Find where the given text appears and provide that cell's center as [x, y] coordinate. 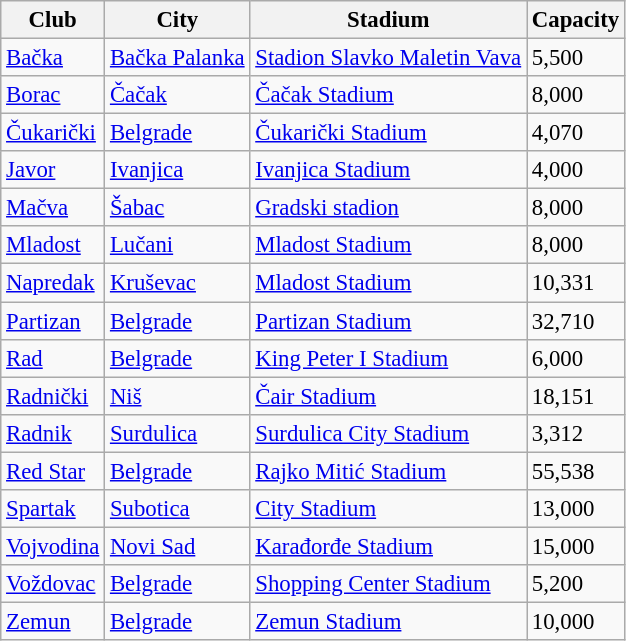
Partizan Stadium [388, 321]
Stadion Slavko Maletin Vava [388, 58]
Radnički [53, 396]
Bačka Palanka [178, 58]
Red Star [53, 471]
4,070 [575, 133]
Rad [53, 358]
55,538 [575, 471]
Napredak [53, 283]
Club [53, 20]
Javor [53, 170]
City Stadium [388, 509]
Čukarički Stadium [388, 133]
Mladost [53, 245]
Spartak [53, 509]
City [178, 20]
Lučani [178, 245]
Zemun Stadium [388, 621]
6,000 [575, 358]
18,151 [575, 396]
Ivanjica Stadium [388, 170]
Čačak [178, 95]
Subotica [178, 509]
Zemun [53, 621]
5,500 [575, 58]
Capacity [575, 20]
Bačka [53, 58]
Stadium [388, 20]
Surdulica [178, 433]
10,331 [575, 283]
Čukarički [53, 133]
Niš [178, 396]
13,000 [575, 509]
Surdulica City Stadium [388, 433]
Čair Stadium [388, 396]
3,312 [575, 433]
Mačva [53, 208]
32,710 [575, 321]
Vojvodina [53, 546]
Čačak Stadium [388, 95]
Novi Sad [178, 546]
Kruševac [178, 283]
10,000 [575, 621]
Karađorđe Stadium [388, 546]
5,200 [575, 584]
Rajko Mitić Stadium [388, 471]
Partizan [53, 321]
Shopping Center Stadium [388, 584]
Voždovac [53, 584]
King Peter I Stadium [388, 358]
15,000 [575, 546]
4,000 [575, 170]
Gradski stadion [388, 208]
Borac [53, 95]
Radnik [53, 433]
Ivanjica [178, 170]
Šabac [178, 208]
